Return [X, Y] of the center of cell containing provided text 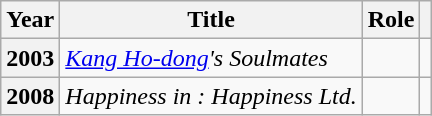
Kang Ho-dong's Soulmates [211, 58]
Role [391, 20]
Year [30, 20]
Title [211, 20]
2008 [30, 96]
Happiness in : Happiness Ltd. [211, 96]
2003 [30, 58]
